Pinpoint the cell where the given text exists, returning its [x, y] midpoint coordinate. 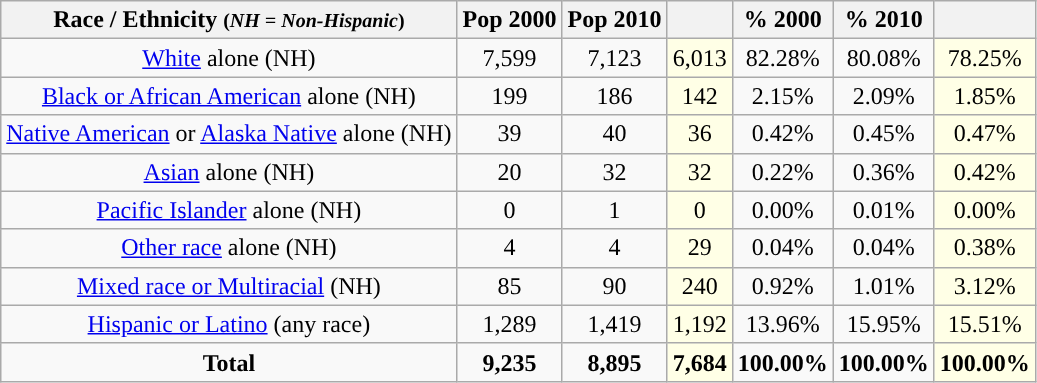
1,419 [614, 324]
15.95% [884, 324]
Pop 2000 [510, 20]
Other race alone (NH) [229, 248]
85 [510, 286]
7,599 [510, 58]
Pacific Islander alone (NH) [229, 210]
1,192 [700, 324]
90 [614, 286]
Asian alone (NH) [229, 172]
6,013 [700, 58]
40 [614, 134]
186 [614, 96]
240 [700, 286]
0.22% [782, 172]
0.01% [884, 210]
1,289 [510, 324]
0.36% [884, 172]
36 [700, 134]
2.09% [884, 96]
142 [700, 96]
3.12% [984, 286]
Mixed race or Multiracial (NH) [229, 286]
Pop 2010 [614, 20]
0.38% [984, 248]
1.85% [984, 96]
% 2010 [884, 20]
White alone (NH) [229, 58]
13.96% [782, 324]
Native American or Alaska Native alone (NH) [229, 134]
15.51% [984, 324]
29 [700, 248]
0.47% [984, 134]
9,235 [510, 362]
199 [510, 96]
1.01% [884, 286]
80.08% [884, 58]
Race / Ethnicity (NH = Non-Hispanic) [229, 20]
39 [510, 134]
Black or African American alone (NH) [229, 96]
2.15% [782, 96]
7,684 [700, 362]
8,895 [614, 362]
0.45% [884, 134]
0.92% [782, 286]
1 [614, 210]
Total [229, 362]
7,123 [614, 58]
% 2000 [782, 20]
78.25% [984, 58]
82.28% [782, 58]
Hispanic or Latino (any race) [229, 324]
20 [510, 172]
